Extract the [X, Y] coordinate from the center of the cell holding the provided text.  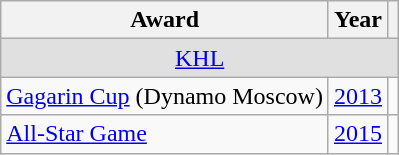
2015 [358, 134]
Award [165, 20]
2013 [358, 96]
KHL [200, 58]
Gagarin Cup (Dynamo Moscow) [165, 96]
All-Star Game [165, 134]
Year [358, 20]
